Provide the [x, y] coordinate of the cell's center where the given text is located.  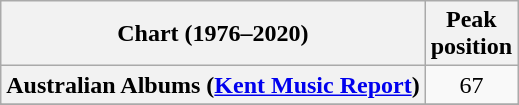
67 [471, 85]
Peakposition [471, 34]
Australian Albums (Kent Music Report) [213, 85]
Chart (1976–2020) [213, 34]
